Return the [X, Y] coordinate for the center point of the cell that contains the specified text.  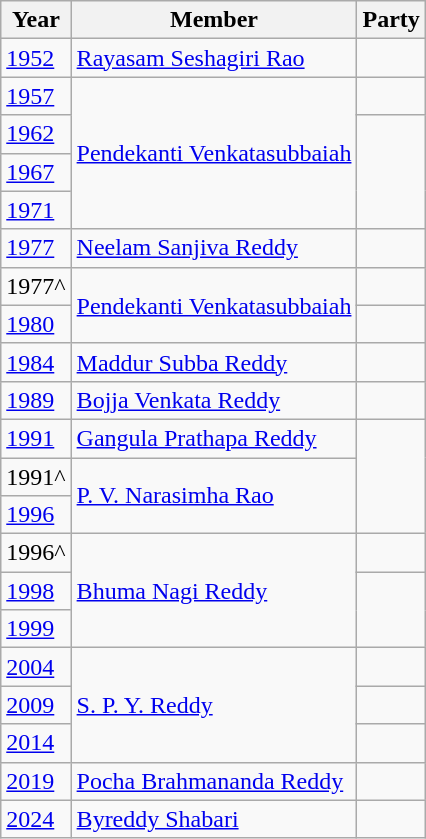
Year [36, 20]
Neelam Sanjiva Reddy [214, 248]
1952 [36, 58]
Party [391, 20]
2004 [36, 667]
1984 [36, 362]
2009 [36, 705]
1996^ [36, 553]
1967 [36, 172]
1999 [36, 629]
Byreddy Shabari [214, 819]
2024 [36, 819]
1977^ [36, 286]
P. V. Narasimha Rao [214, 496]
1991^ [36, 477]
Rayasam Seshagiri Rao [214, 58]
1971 [36, 210]
1962 [36, 134]
Bhuma Nagi Reddy [214, 591]
2019 [36, 781]
1977 [36, 248]
2014 [36, 743]
1989 [36, 400]
1980 [36, 324]
1957 [36, 96]
1998 [36, 591]
1991 [36, 438]
Maddur Subba Reddy [214, 362]
Member [214, 20]
Pocha Brahmananda Reddy [214, 781]
S. P. Y. Reddy [214, 705]
1996 [36, 515]
Bojja Venkata Reddy [214, 400]
Gangula Prathapa Reddy [214, 438]
